Determine the (x, y) coordinate at the center of the cell enclosing the given text.  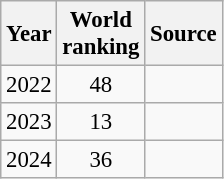
Worldranking (101, 34)
2022 (29, 85)
36 (101, 160)
2023 (29, 122)
48 (101, 85)
Year (29, 34)
Source (184, 34)
2024 (29, 160)
13 (101, 122)
